Locate the cell with the specified text and output its [X, Y] center coordinate. 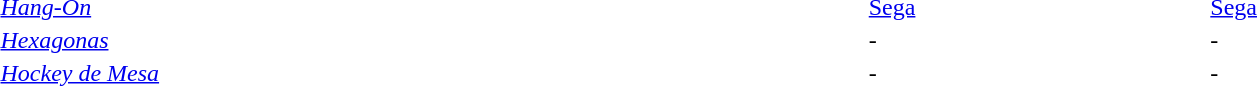
- [1036, 40]
